Scan for the cell matching the given text and deliver its (X, Y) coordinate at center. 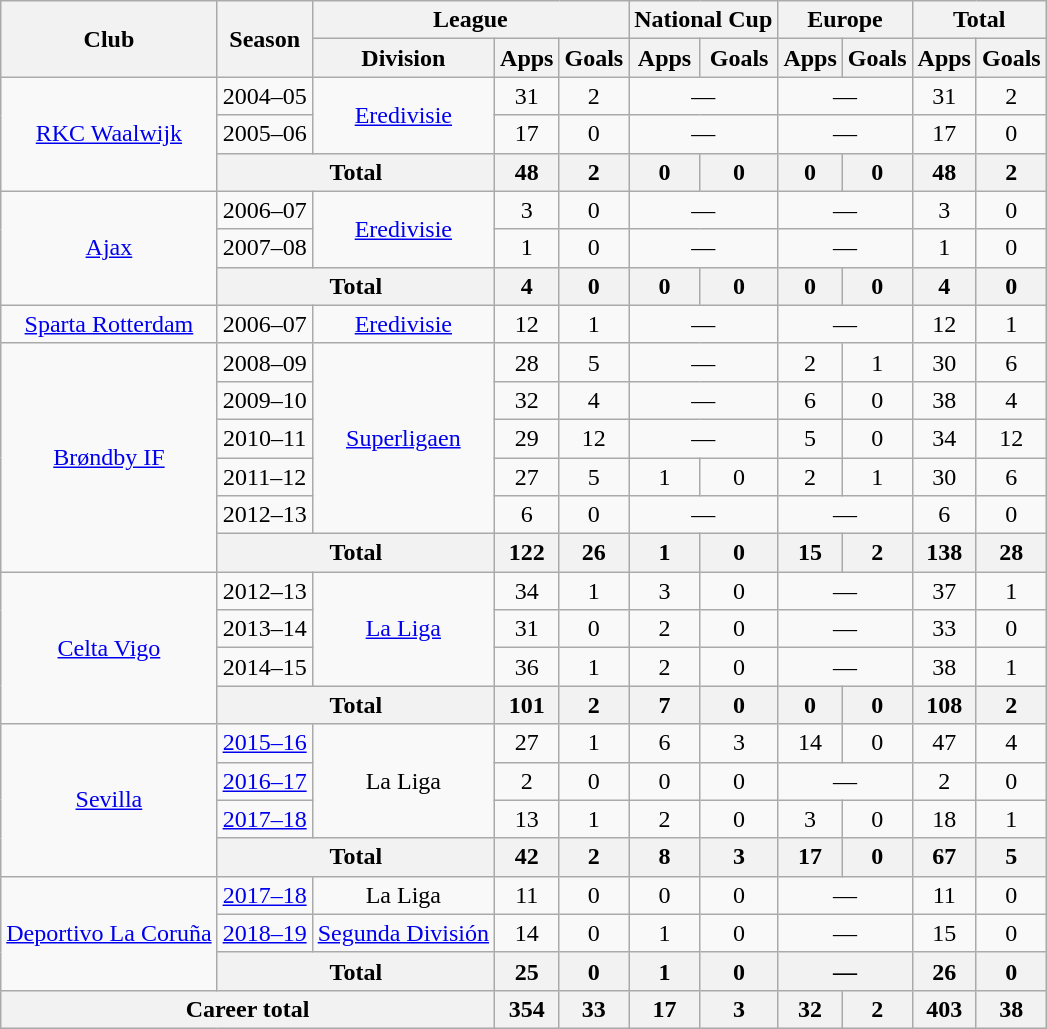
36 (527, 667)
Sevilla (109, 800)
7 (665, 705)
29 (527, 438)
101 (527, 705)
2004–05 (264, 96)
2016–17 (264, 781)
2005–06 (264, 134)
2009–10 (264, 400)
Europe (845, 20)
Segunda División (403, 933)
Season (264, 39)
2007–08 (264, 248)
Ajax (109, 248)
Club (109, 39)
Brøndby IF (109, 457)
18 (944, 819)
403 (944, 1009)
2011–12 (264, 477)
2018–19 (264, 933)
2015–16 (264, 743)
National Cup (704, 20)
138 (944, 553)
Superligaen (403, 438)
2008–09 (264, 362)
Career total (248, 1009)
37 (944, 591)
354 (527, 1009)
42 (527, 857)
2010–11 (264, 438)
Celta Vigo (109, 648)
2013–14 (264, 629)
League (470, 20)
Deportivo La Coruña (109, 933)
13 (527, 819)
25 (527, 971)
108 (944, 705)
Sparta Rotterdam (109, 324)
2014–15 (264, 667)
122 (527, 553)
Division (403, 58)
RKC Waalwijk (109, 134)
67 (944, 857)
8 (665, 857)
47 (944, 743)
